Detect which cell encompasses the target text, then output its (x, y) center coordinate. 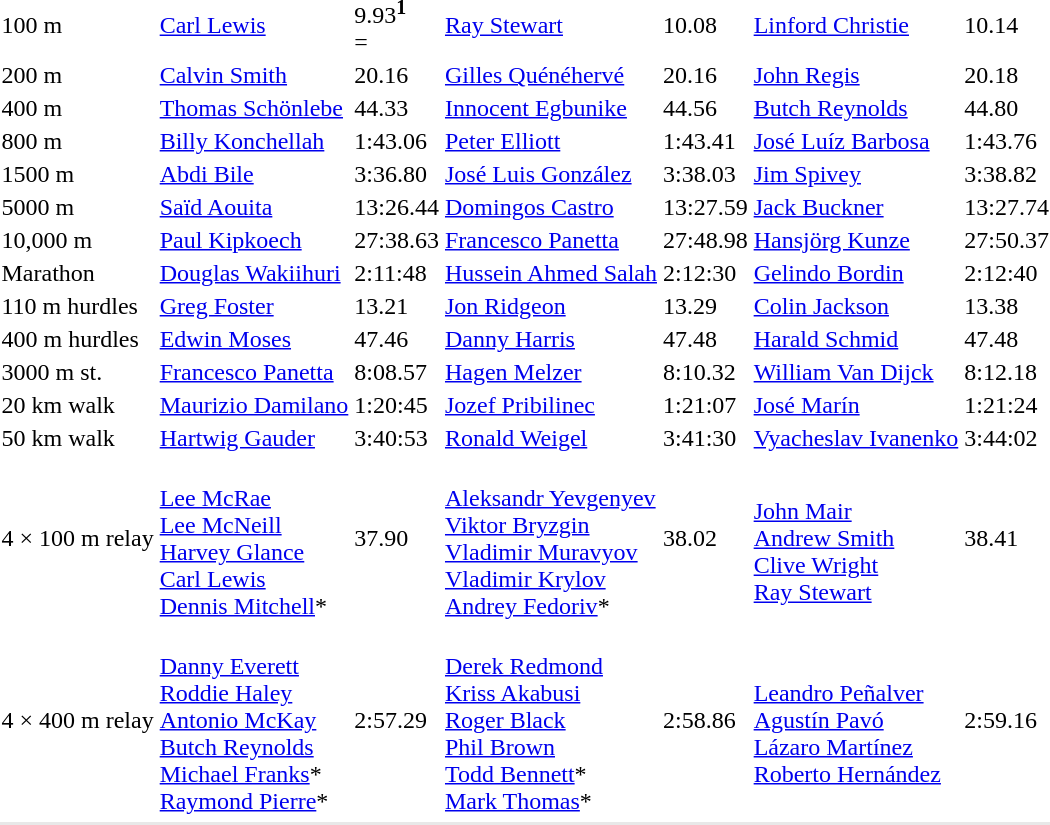
1:43.41 (705, 141)
José Marín (856, 405)
110 m hurdles (78, 306)
Danny EverettRoddie HaleyAntonio McKayButch Reynolds Michael Franks*Raymond Pierre* (254, 720)
José Luis González (550, 174)
Vyacheslav Ivanenko (856, 438)
Douglas Wakiihuri (254, 273)
Greg Foster (254, 306)
John MairAndrew SmithClive WrightRay Stewart (856, 538)
2:58.86 (705, 720)
Abdi Bile (254, 174)
Derek RedmondKriss AkabusiRoger BlackPhil BrownTodd Bennett*Mark Thomas* (550, 720)
1:43.06 (397, 141)
Maurizio Damilano (254, 405)
5000 m (78, 207)
1500 m (78, 174)
Domingos Castro (550, 207)
José Luíz Barbosa (856, 141)
Colin Jackson (856, 306)
Harald Schmid (856, 339)
13:27.59 (705, 207)
Gelindo Bordin (856, 273)
3:40:53 (397, 438)
Hagen Melzer (550, 372)
Marathon (78, 273)
Lee McRaeLee McNeillHarvey GlanceCarl Lewis Dennis Mitchell* (254, 538)
37.90 (397, 538)
2:57.29 (397, 720)
Ronald Weigel (550, 438)
47.48 (705, 339)
2:12:30 (705, 273)
1:21:07 (705, 405)
38.02 (705, 538)
Innocent Egbunike (550, 108)
Peter Elliott (550, 141)
1:20:45 (397, 405)
Jon Ridgeon (550, 306)
3000 m st. (78, 372)
44.56 (705, 108)
Calvin Smith (254, 75)
10,000 m (78, 240)
Hansjörg Kunze (856, 240)
44.33 (397, 108)
Paul Kipkoech (254, 240)
3:36.80 (397, 174)
3:38.03 (705, 174)
Jim Spivey (856, 174)
Thomas Schönlebe (254, 108)
Danny Harris (550, 339)
4 × 100 m relay (78, 538)
Hussein Ahmed Salah (550, 273)
Billy Konchellah (254, 141)
4 × 400 m relay (78, 720)
800 m (78, 141)
Jack Buckner (856, 207)
8:08.57 (397, 372)
27:38.63 (397, 240)
200 m (78, 75)
Hartwig Gauder (254, 438)
50 km walk (78, 438)
3:41:30 (705, 438)
27:48.98 (705, 240)
20 km walk (78, 405)
Jozef Pribilinec (550, 405)
8:10.32 (705, 372)
13:26.44 (397, 207)
Leandro PeñalverAgustín PavóLázaro MartínezRoberto Hernández (856, 720)
400 m hurdles (78, 339)
13.21 (397, 306)
Butch Reynolds (856, 108)
William Van Dijck (856, 372)
13.29 (705, 306)
Saïd Aouita (254, 207)
47.46 (397, 339)
Edwin Moses (254, 339)
Aleksandr YevgenyevViktor BryzginVladimir MuravyovVladimir Krylov Andrey Fedoriv* (550, 538)
Gilles Quénéhervé (550, 75)
John Regis (856, 75)
2:11:48 (397, 273)
400 m (78, 108)
